Output the (x, y) coordinate of the center of the cell containing the given text.  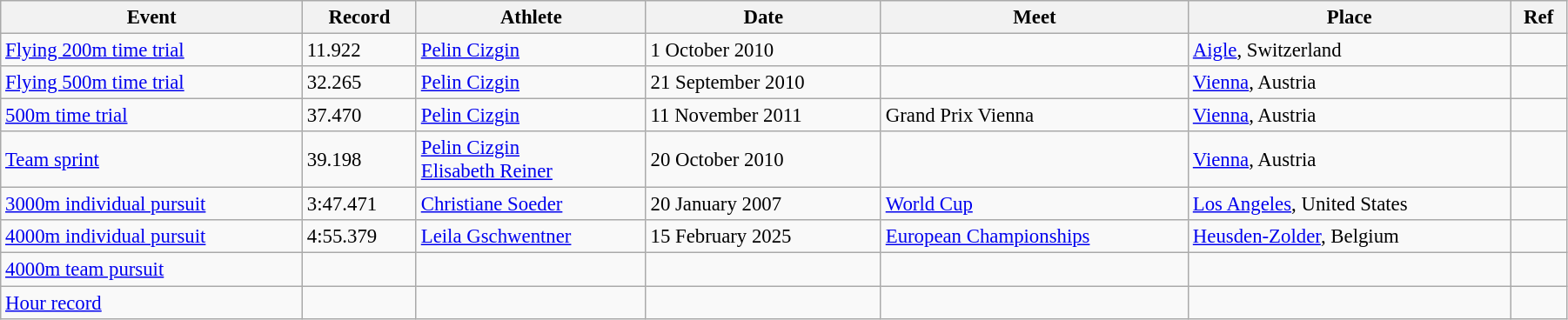
Athlete (531, 17)
1 October 2010 (763, 50)
500m time trial (151, 116)
11.922 (360, 50)
Place (1350, 17)
11 November 2011 (763, 116)
Team sprint (151, 160)
Flying 500m time trial (151, 83)
3:47.471 (360, 204)
Ref (1538, 17)
Flying 200m time trial (151, 50)
37.470 (360, 116)
Grand Prix Vienna (1034, 116)
Hour record (151, 303)
Meet (1034, 17)
4000m team pursuit (151, 270)
Event (151, 17)
15 February 2025 (763, 237)
4:55.379 (360, 237)
Date (763, 17)
21 September 2010 (763, 83)
Heusden-Zolder, Belgium (1350, 237)
32.265 (360, 83)
20 January 2007 (763, 204)
39.198 (360, 160)
Aigle, Switzerland (1350, 50)
3000m individual pursuit (151, 204)
Record (360, 17)
20 October 2010 (763, 160)
Pelin CizginElisabeth Reiner (531, 160)
Christiane Soeder (531, 204)
Leila Gschwentner (531, 237)
World Cup (1034, 204)
Los Angeles, United States (1350, 204)
European Championships (1034, 237)
4000m individual pursuit (151, 237)
